Search for the cell housing the specified text and yield its (x, y) center coordinate. 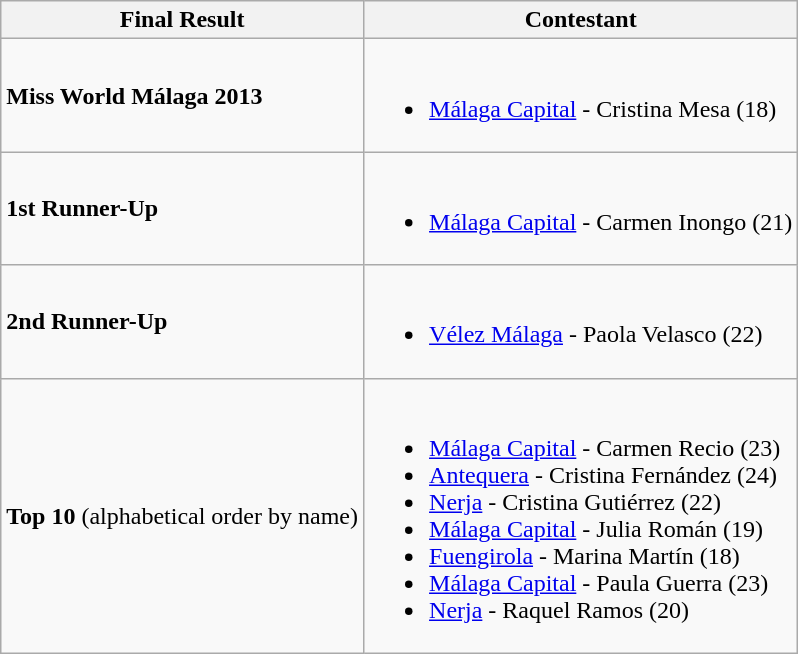
Contestant (581, 20)
2nd Runner-Up (182, 322)
Málaga Capital - Cristina Mesa (18) (581, 96)
Miss World Málaga 2013 (182, 96)
Vélez Málaga - Paola Velasco (22) (581, 322)
Málaga Capital - Carmen Inongo (21) (581, 208)
1st Runner-Up (182, 208)
Final Result (182, 20)
Top 10 (alphabetical order by name) (182, 516)
